Capture the cell that displays the provided text and extract its [x, y] central coordinate. 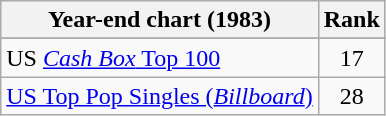
28 [352, 96]
Year-end chart (1983) [160, 20]
Rank [352, 20]
17 [352, 58]
US Top Pop Singles (Billboard) [160, 96]
US Cash Box Top 100 [160, 58]
